Determine the [x, y] coordinate at the center of the cell enclosing the given text.  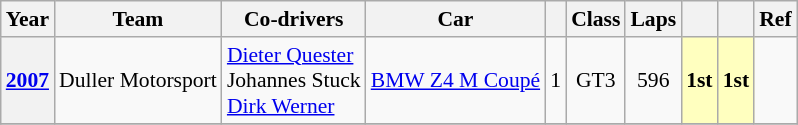
Car [456, 19]
Laps [653, 19]
1 [556, 80]
Class [596, 19]
BMW Z4 M Coupé [456, 80]
2007 [28, 80]
Ref [775, 19]
Team [138, 19]
Co-drivers [294, 19]
Duller Motorsport [138, 80]
Year [28, 19]
Dieter Quester Johannes Stuck Dirk Werner [294, 80]
596 [653, 80]
GT3 [596, 80]
